Return the [X, Y] coordinate for the center point of the cell that contains the specified text.  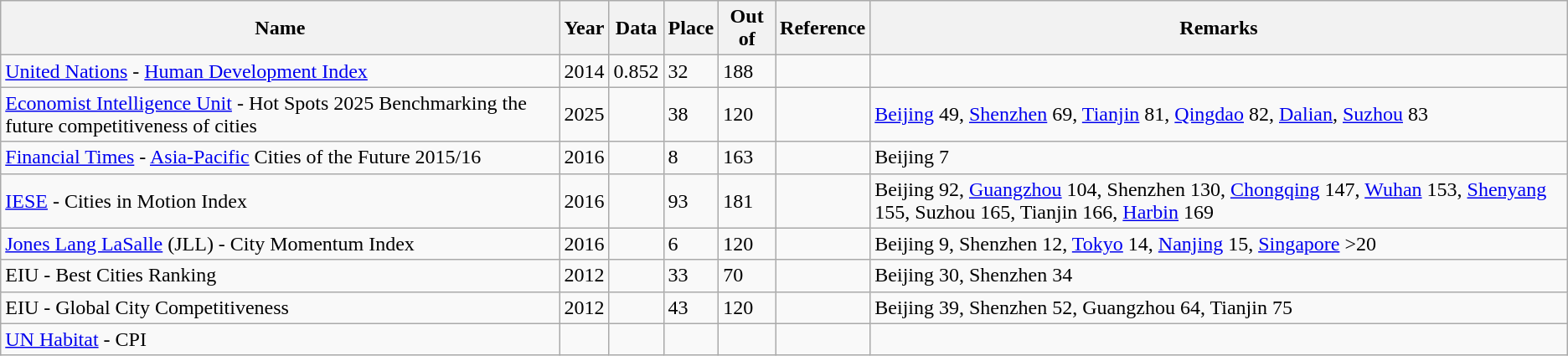
6 [691, 244]
Economist Intelligence Unit - Hot Spots 2025 Benchmarking the future competitiveness of cities [280, 114]
Beijing 49, Shenzhen 69, Tianjin 81, Qingdao 82, Dalian, Suzhou 83 [1219, 114]
Data [637, 28]
Beijing 39, Shenzhen 52, Guangzhou 64, Tianjin 75 [1219, 307]
Place [691, 28]
43 [691, 307]
Reference [823, 28]
United Nations - Human Development Index [280, 71]
8 [691, 157]
33 [691, 276]
EIU - Global City Competitiveness [280, 307]
Jones Lang LaSalle (JLL) - City Momentum Index [280, 244]
Financial Times - Asia-Pacific Cities of the Future 2015/16 [280, 157]
UN Habitat - CPI [280, 339]
0.852 [637, 71]
Beijing 30, Shenzhen 34 [1219, 276]
Beijing 7 [1219, 157]
2014 [585, 71]
Beijing 9, Shenzhen 12, Tokyo 14, Nanjing 15, Singapore >20 [1219, 244]
32 [691, 71]
93 [691, 201]
181 [747, 201]
2025 [585, 114]
IESE - Cities in Motion Index [280, 201]
EIU - Best Cities Ranking [280, 276]
38 [691, 114]
70 [747, 276]
Out of [747, 28]
Name [280, 28]
188 [747, 71]
163 [747, 157]
Beijing 92, Guangzhou 104, Shenzhen 130, Chongqing 147, Wuhan 153, Shenyang 155, Suzhou 165, Tianjin 166, Harbin 169 [1219, 201]
Remarks [1219, 28]
Year [585, 28]
